Pinpoint the cell where the given text exists, returning its (X, Y) midpoint coordinate. 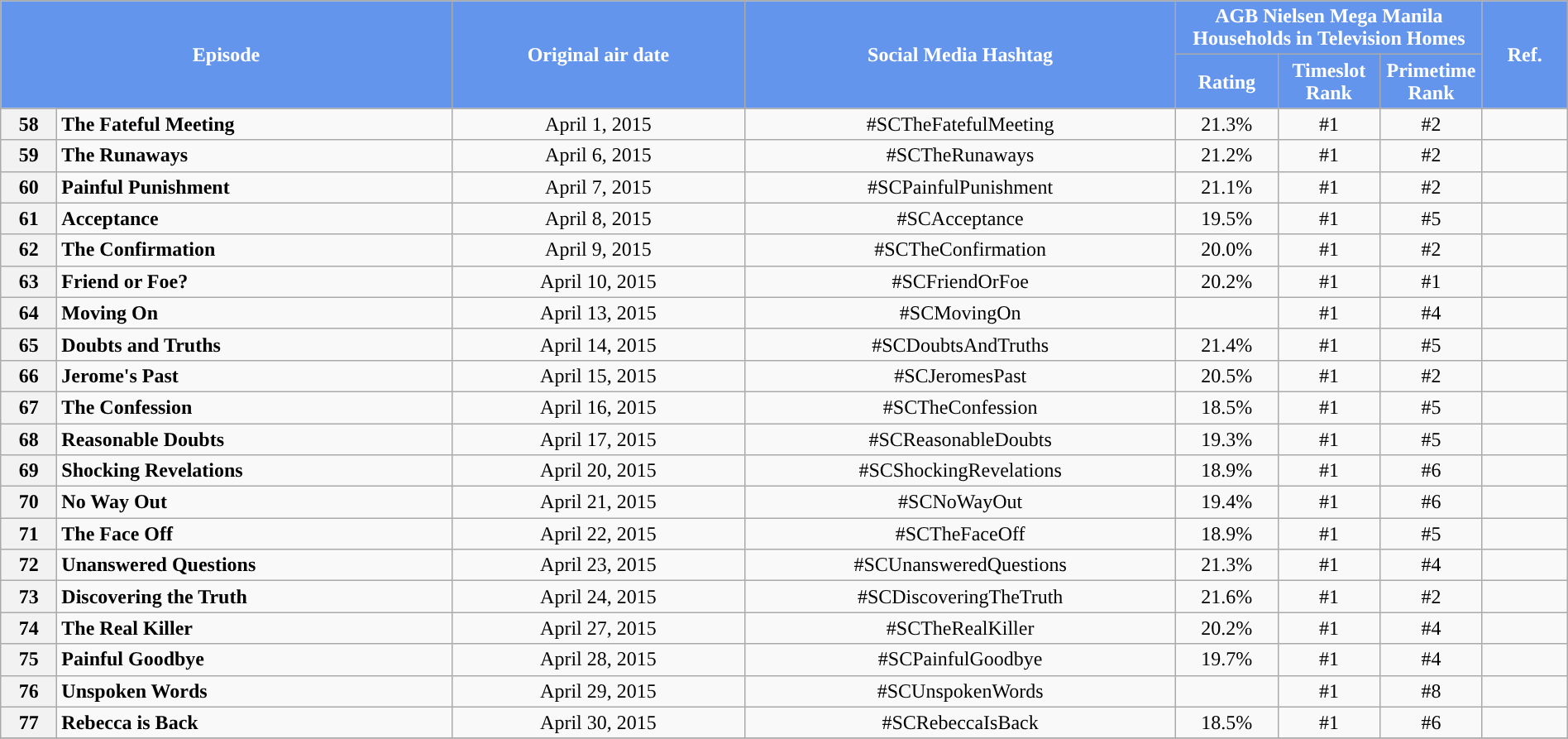
70 (29, 502)
April 29, 2015 (598, 691)
#SCNoWayOut (961, 502)
20.0% (1227, 250)
Jerome's Past (255, 376)
Doubts and Truths (255, 344)
Moving On (255, 313)
21.2% (1227, 156)
59 (29, 156)
Timeslot Rank (1329, 81)
#SCJeromesPast (961, 376)
Reasonable Doubts (255, 439)
19.3% (1227, 439)
61 (29, 218)
#SCShockingRevelations (961, 471)
Rating (1227, 81)
71 (29, 534)
58 (29, 124)
77 (29, 722)
#SCDoubtsAndTruths (961, 344)
Discovering the Truth (255, 597)
#SCTheRealKiller (961, 628)
#SCAcceptance (961, 218)
66 (29, 376)
The Confession (255, 407)
21.4% (1227, 344)
#SCFriendOrFoe (961, 281)
64 (29, 313)
19.5% (1227, 218)
62 (29, 250)
67 (29, 407)
#SCPainfulGoodbye (961, 660)
April 27, 2015 (598, 628)
#SCTheConfession (961, 407)
The Confirmation (255, 250)
The Runaways (255, 156)
April 16, 2015 (598, 407)
74 (29, 628)
April 7, 2015 (598, 187)
April 14, 2015 (598, 344)
Social Media Hashtag (961, 55)
21.6% (1227, 597)
69 (29, 471)
Primetime Rank (1432, 81)
68 (29, 439)
Acceptance (255, 218)
No Way Out (255, 502)
#8 (1432, 691)
#SCRebeccaIsBack (961, 722)
19.7% (1227, 660)
#SCReasonableDoubts (961, 439)
#SCMovingOn (961, 313)
Painful Punishment (255, 187)
#SCTheFatefulMeeting (961, 124)
Ref. (1525, 55)
21.1% (1227, 187)
#SCUnspokenWords (961, 691)
Friend or Foe? (255, 281)
#SCTheConfirmation (961, 250)
April 28, 2015 (598, 660)
The Fateful Meeting (255, 124)
April 13, 2015 (598, 313)
Unanswered Questions (255, 565)
#SCPainfulPunishment (961, 187)
April 17, 2015 (598, 439)
#SCDiscoveringTheTruth (961, 597)
April 30, 2015 (598, 722)
Original air date (598, 55)
April 1, 2015 (598, 124)
April 21, 2015 (598, 502)
76 (29, 691)
April 23, 2015 (598, 565)
#SCUnansweredQuestions (961, 565)
Episode (227, 55)
April 20, 2015 (598, 471)
72 (29, 565)
AGB Nielsen Mega Manila Households in Television Homes (1330, 28)
April 15, 2015 (598, 376)
April 10, 2015 (598, 281)
60 (29, 187)
75 (29, 660)
April 6, 2015 (598, 156)
April 22, 2015 (598, 534)
63 (29, 281)
Shocking Revelations (255, 471)
The Face Off (255, 534)
The Real Killer (255, 628)
April 8, 2015 (598, 218)
Rebecca is Back (255, 722)
Unspoken Words (255, 691)
19.4% (1227, 502)
April 24, 2015 (598, 597)
Painful Goodbye (255, 660)
#SCTheFaceOff (961, 534)
73 (29, 597)
#SCTheRunaways (961, 156)
65 (29, 344)
April 9, 2015 (598, 250)
20.5% (1227, 376)
